For the text-containing cell, return its midpoint in [x, y] coordinate format. 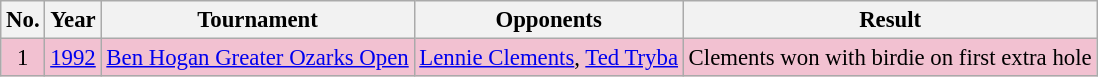
1992 [73, 58]
Year [73, 20]
Tournament [258, 20]
1 [23, 58]
Opponents [548, 20]
Lennie Clements, Ted Tryba [548, 58]
Clements won with birdie on first extra hole [890, 58]
Result [890, 20]
No. [23, 20]
Ben Hogan Greater Ozarks Open [258, 58]
